Scan for the cell matching the given text and deliver its [x, y] coordinate at center. 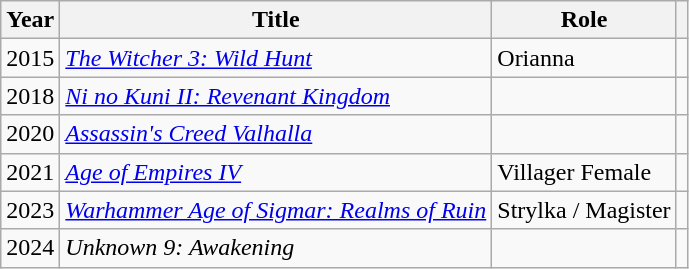
Strylka / Magister [584, 210]
Role [584, 20]
Age of Empires IV [276, 172]
Unknown 9: Awakening [276, 248]
Title [276, 20]
Ni no Kuni II: Revenant Kingdom [276, 96]
2020 [30, 134]
2021 [30, 172]
Orianna [584, 58]
Warhammer Age of Sigmar: Realms of Ruin [276, 210]
Year [30, 20]
2024 [30, 248]
2023 [30, 210]
Assassin's Creed Valhalla [276, 134]
2015 [30, 58]
2018 [30, 96]
The Witcher 3: Wild Hunt [276, 58]
Villager Female [584, 172]
